Find where the given text appears and provide that cell's center as [X, Y] coordinate. 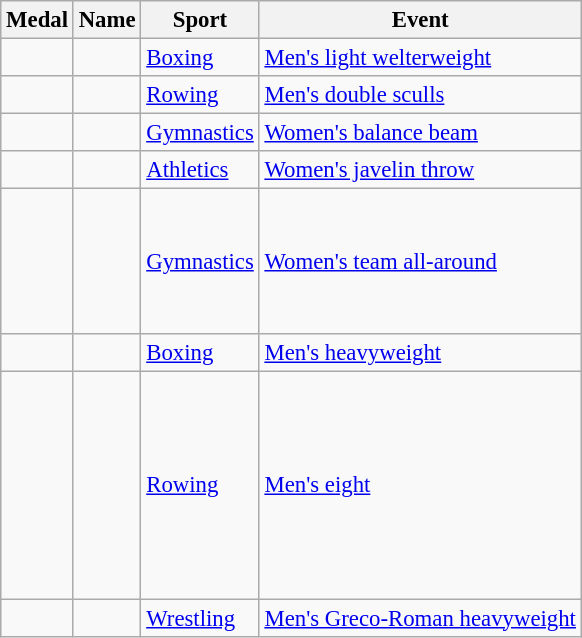
Women's javelin throw [420, 170]
Wrestling [200, 618]
Medal [38, 20]
Women's balance beam [420, 133]
Men's heavyweight [420, 353]
Men's Greco-Roman heavyweight [420, 618]
Sport [200, 20]
Name [107, 20]
Men's light welterweight [420, 58]
Women's team all-around [420, 262]
Men's eight [420, 486]
Men's double sculls [420, 95]
Athletics [200, 170]
Event [420, 20]
